Provide the [x, y] coordinate of the cell's center where the given text is located.  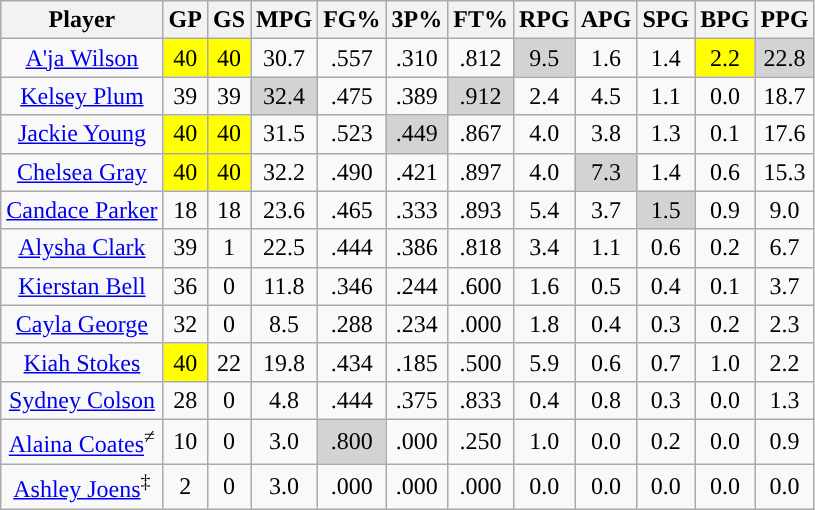
.234 [417, 324]
5.9 [544, 362]
Kiah Stokes [82, 362]
.421 [417, 172]
3.8 [606, 134]
GP [185, 20]
0.5 [606, 286]
18.7 [784, 96]
.375 [417, 400]
.449 [417, 134]
.600 [481, 286]
3P% [417, 20]
30.7 [284, 58]
.310 [417, 58]
.523 [352, 134]
0.7 [666, 362]
1.5 [666, 210]
19.8 [284, 362]
2.3 [784, 324]
APG [606, 20]
2.4 [544, 96]
31.5 [284, 134]
.346 [352, 286]
.434 [352, 362]
.897 [481, 172]
4.8 [284, 400]
Chelsea Gray [82, 172]
.288 [352, 324]
.800 [352, 442]
PPG [784, 20]
32.2 [284, 172]
Alaina Coates≠ [82, 442]
Jackie Young [82, 134]
Cayla George [82, 324]
Sydney Colson [82, 400]
.250 [481, 442]
.244 [417, 286]
28 [185, 400]
10 [185, 442]
7.3 [606, 172]
RPG [544, 20]
FG% [352, 20]
9.0 [784, 210]
17.6 [784, 134]
A'ja Wilson [82, 58]
.333 [417, 210]
2 [185, 486]
Alysha Clark [82, 248]
.557 [352, 58]
32 [185, 324]
4.5 [606, 96]
.465 [352, 210]
22 [228, 362]
36 [185, 286]
8.5 [284, 324]
.812 [481, 58]
0.8 [606, 400]
GS [228, 20]
.500 [481, 362]
Candace Parker [82, 210]
.475 [352, 96]
3.4 [544, 248]
22.8 [784, 58]
5.4 [544, 210]
.893 [481, 210]
Ashley Joens‡ [82, 486]
Kelsey Plum [82, 96]
.386 [417, 248]
6.7 [784, 248]
11.8 [284, 286]
Kierstan Bell [82, 286]
22.5 [284, 248]
BPG [725, 20]
.867 [481, 134]
.490 [352, 172]
9.5 [544, 58]
1.8 [544, 324]
1 [228, 248]
.389 [417, 96]
SPG [666, 20]
.185 [417, 362]
.833 [481, 400]
32.4 [284, 96]
.818 [481, 248]
.912 [481, 96]
MPG [284, 20]
23.6 [284, 210]
FT% [481, 20]
15.3 [784, 172]
Player [82, 20]
